Find where the given text appears and provide that cell's center as [X, Y] coordinate. 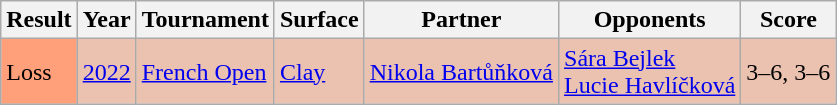
Result [39, 20]
Clay [319, 72]
Opponents [650, 20]
Loss [39, 72]
2022 [106, 72]
Sára Bejlek Lucie Havlíčková [650, 72]
French Open [205, 72]
Year [106, 20]
Partner [461, 20]
Tournament [205, 20]
Surface [319, 20]
Nikola Bartůňková [461, 72]
3–6, 3–6 [788, 72]
Score [788, 20]
